Return the (x, y) coordinate for the center point of the cell that contains the specified text.  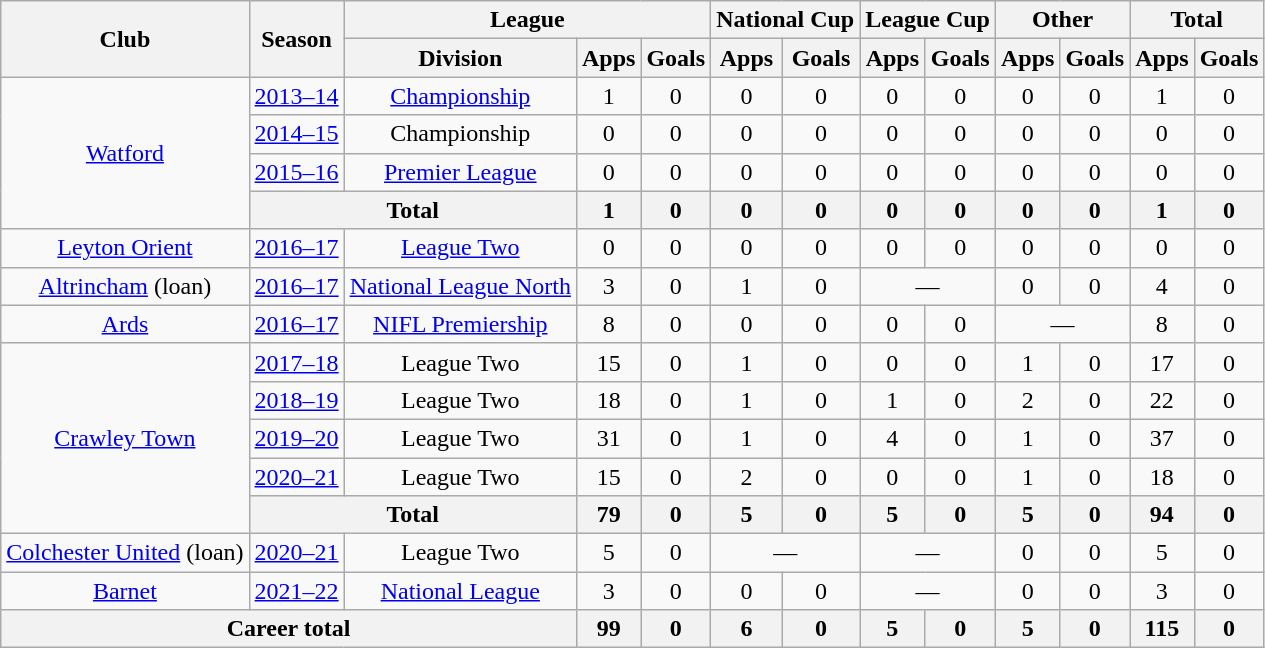
2018–19 (296, 400)
Barnet (125, 591)
National League North (460, 286)
Colchester United (loan) (125, 553)
Ards (125, 324)
Career total (289, 629)
Other (1062, 20)
115 (1162, 629)
League (527, 20)
79 (608, 515)
37 (1162, 438)
2019–20 (296, 438)
National League (460, 591)
Altrincham (loan) (125, 286)
League Cup (928, 20)
Watford (125, 153)
Premier League (460, 172)
17 (1162, 362)
NIFL Premiership (460, 324)
Division (460, 58)
22 (1162, 400)
2021–22 (296, 591)
National Cup (786, 20)
2013–14 (296, 96)
94 (1162, 515)
Season (296, 39)
Club (125, 39)
6 (747, 629)
Leyton Orient (125, 248)
2015–16 (296, 172)
Crawley Town (125, 438)
31 (608, 438)
2017–18 (296, 362)
2014–15 (296, 134)
99 (608, 629)
